Pinpoint the cell where the given text exists, returning its [X, Y] midpoint coordinate. 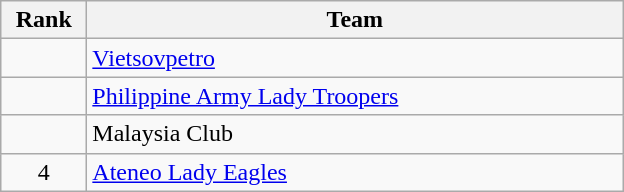
Philippine Army Lady Troopers [355, 96]
Team [355, 20]
Rank [44, 20]
4 [44, 172]
Vietsovpetro [355, 58]
Ateneo Lady Eagles [355, 172]
Malaysia Club [355, 134]
